Locate the cell with the specified text and output its [X, Y] center coordinate. 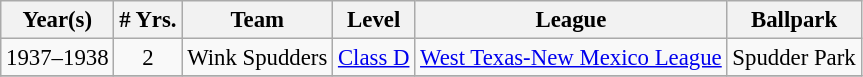
Team [258, 20]
Class D [374, 58]
Level [374, 20]
Ballpark [794, 20]
# Yrs. [148, 20]
1937–1938 [58, 58]
2 [148, 58]
West Texas-New Mexico League [571, 58]
Wink Spudders [258, 58]
League [571, 20]
Spudder Park [794, 58]
Year(s) [58, 20]
